Locate the cell with the specified text and output its (X, Y) center coordinate. 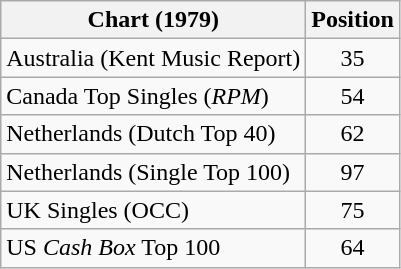
97 (353, 172)
UK Singles (OCC) (154, 210)
54 (353, 96)
Canada Top Singles (RPM) (154, 96)
64 (353, 248)
35 (353, 58)
Australia (Kent Music Report) (154, 58)
Chart (1979) (154, 20)
Netherlands (Dutch Top 40) (154, 134)
75 (353, 210)
62 (353, 134)
US Cash Box Top 100 (154, 248)
Position (353, 20)
Netherlands (Single Top 100) (154, 172)
